Provide the [X, Y] coordinate of the cell's center where the given text is located.  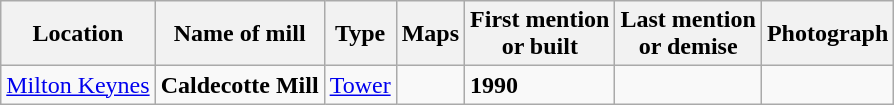
Milton Keynes [78, 85]
Caldecotte Mill [240, 85]
Name of mill [240, 34]
1990 [540, 85]
Last mention or demise [688, 34]
Photograph [827, 34]
Maps [430, 34]
Location [78, 34]
Tower [360, 85]
First mentionor built [540, 34]
Type [360, 34]
